Return (X, Y) of the center of cell containing provided text 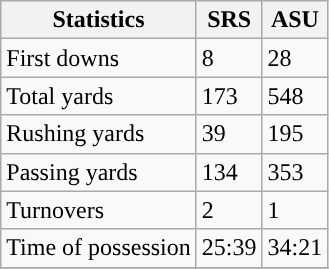
Passing yards (99, 172)
173 (229, 96)
8 (229, 58)
34:21 (295, 248)
Total yards (99, 96)
Statistics (99, 20)
39 (229, 134)
SRS (229, 20)
28 (295, 58)
548 (295, 96)
First downs (99, 58)
2 (229, 210)
195 (295, 134)
25:39 (229, 248)
134 (229, 172)
Turnovers (99, 210)
Rushing yards (99, 134)
Time of possession (99, 248)
ASU (295, 20)
1 (295, 210)
353 (295, 172)
